Provide the (x, y) coordinate of the cell's center where the given text is located.  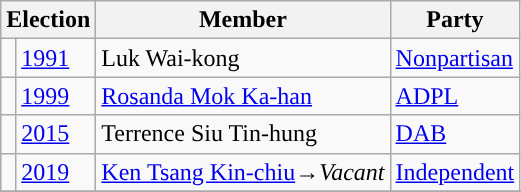
Member (243, 20)
Luk Wai-kong (243, 58)
Ken Tsang Kin-chiu→Vacant (243, 172)
Independent (455, 172)
2019 (56, 172)
DAB (455, 134)
ADPL (455, 96)
2015 (56, 134)
Terrence Siu Tin-hung (243, 134)
1991 (56, 58)
Party (455, 20)
Nonpartisan (455, 58)
Rosanda Mok Ka-han (243, 96)
Election (48, 20)
1999 (56, 96)
